Locate the cell with the specified text and output its (x, y) center coordinate. 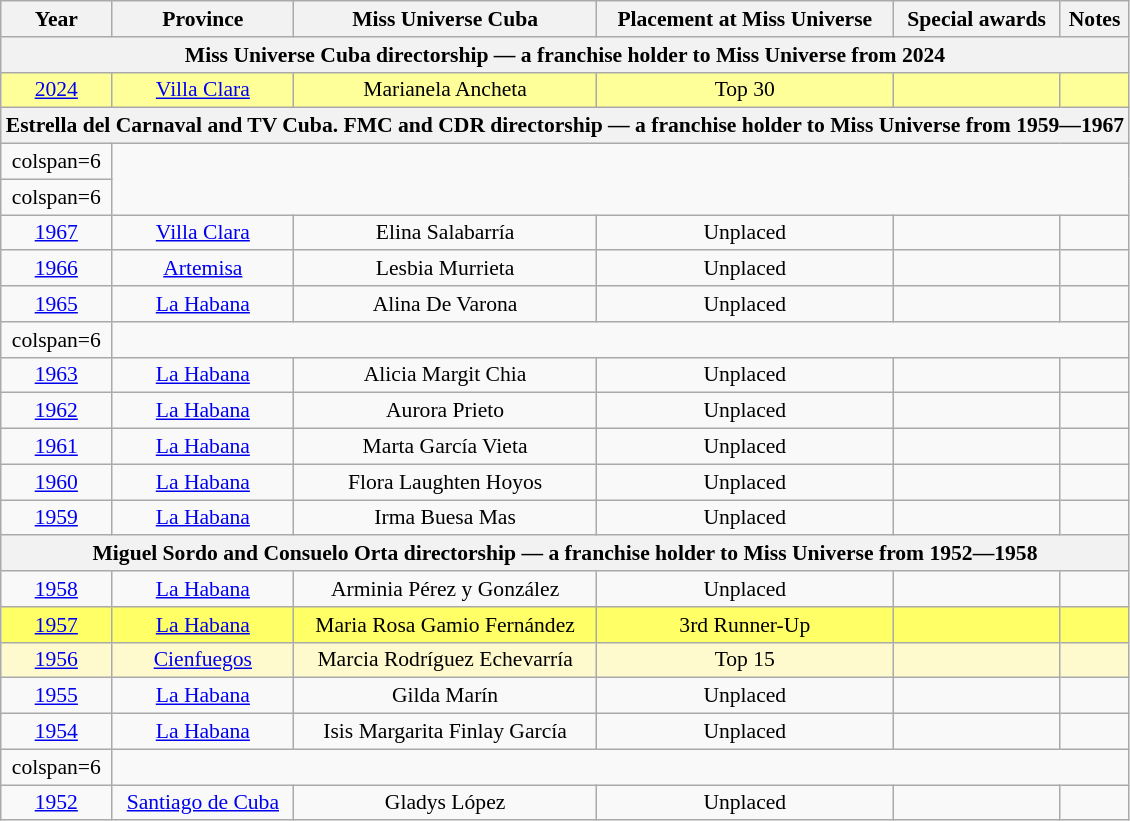
Marianela Ancheta (445, 90)
Estrella del Carnaval and TV Cuba. FMC and CDR directorship — a franchise holder to Miss Universe from 1959—1967 (565, 126)
1952 (56, 803)
1963 (56, 375)
Top 30 (744, 90)
Year (56, 19)
Marcia Rodríguez Echevarría (445, 660)
Placement at Miss Universe (744, 19)
Gladys López (445, 803)
1956 (56, 660)
1959 (56, 518)
1965 (56, 304)
1961 (56, 447)
Miguel Sordo and Consuelo Orta directorship — a franchise holder to Miss Universe from 1952—1958 (565, 554)
3rd Runner-Up (744, 625)
Alina De Varona (445, 304)
Aurora Prieto (445, 411)
Arminia Pérez y González (445, 589)
Flora Laughten Hoyos (445, 482)
Maria Rosa Gamio Fernández (445, 625)
Isis Margarita Finlay García (445, 732)
Artemisa (203, 269)
1957 (56, 625)
Marta García Vieta (445, 447)
2024 (56, 90)
Lesbia Murrieta (445, 269)
Santiago de Cuba (203, 803)
Province (203, 19)
Miss Universe Cuba (445, 19)
Special awards (976, 19)
1966 (56, 269)
1962 (56, 411)
1967 (56, 233)
Cienfuegos (203, 660)
Top 15 (744, 660)
Alicia Margit Chia (445, 375)
1955 (56, 696)
1960 (56, 482)
Notes (1094, 19)
1958 (56, 589)
Elina Salabarría (445, 233)
Irma Buesa Mas (445, 518)
1954 (56, 732)
Gilda Marín (445, 696)
Miss Universe Cuba directorship — a franchise holder to Miss Universe from 2024 (565, 55)
